From the cell containing the given text, extract its center point as (x, y) coordinate. 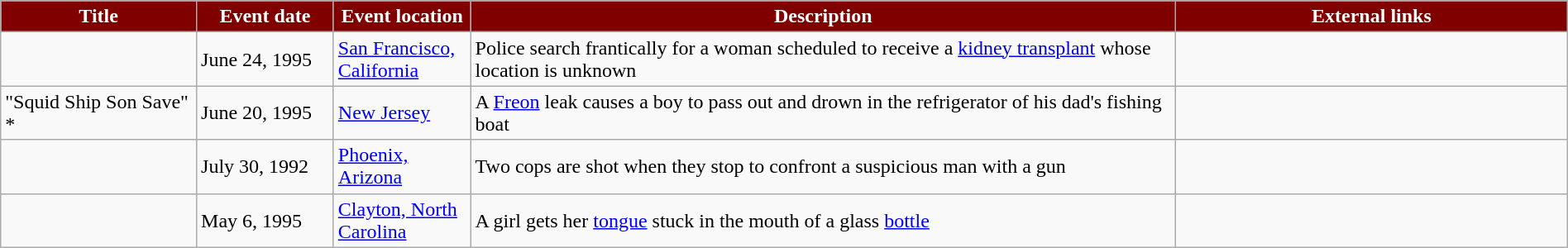
Event date (265, 17)
July 30, 1992 (265, 167)
New Jersey (402, 112)
Clayton, North Carolina (402, 220)
"Squid Ship Son Save" * (99, 112)
A Freon leak causes a boy to pass out and drown in the refrigerator of his dad's fishing boat (824, 112)
Two cops are shot when they stop to confront a suspicious man with a gun (824, 167)
Phoenix, Arizona (402, 167)
June 24, 1995 (265, 60)
A girl gets her tongue stuck in the mouth of a glass bottle (824, 220)
San Francisco, California (402, 60)
June 20, 1995 (265, 112)
Event location (402, 17)
External links (1372, 17)
Description (824, 17)
Title (99, 17)
May 6, 1995 (265, 220)
Police search frantically for a woman scheduled to receive a kidney transplant whose location is unknown (824, 60)
